Locate the cell with the specified text and output its [x, y] center coordinate. 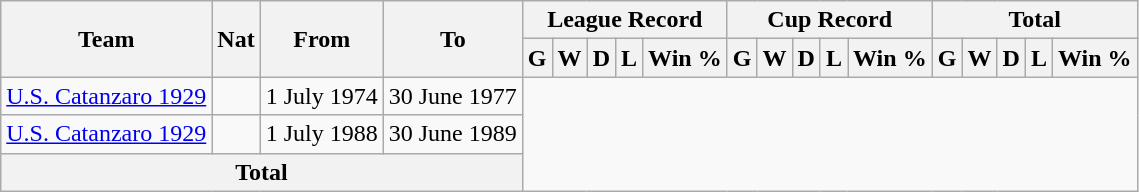
Nat [236, 39]
From [322, 39]
Team [106, 39]
1 July 1988 [322, 134]
Cup Record [830, 20]
League Record [624, 20]
1 July 1974 [322, 96]
To [452, 39]
30 June 1977 [452, 96]
30 June 1989 [452, 134]
